Provide the [x, y] coordinate of the cell's center where the given text is located.  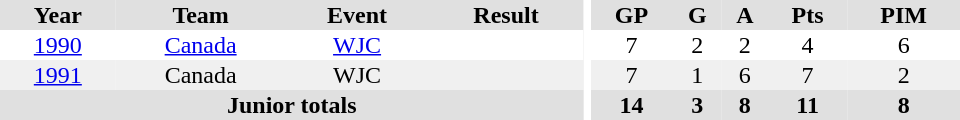
1991 [58, 75]
Pts [808, 15]
GP [631, 15]
PIM [904, 15]
Year [58, 15]
A [745, 15]
1990 [58, 45]
Result [506, 15]
Team [201, 15]
11 [808, 105]
14 [631, 105]
Event [358, 15]
Junior totals [292, 105]
3 [698, 105]
1 [698, 75]
4 [808, 45]
G [698, 15]
